Return [X, Y] of the center of cell containing provided text 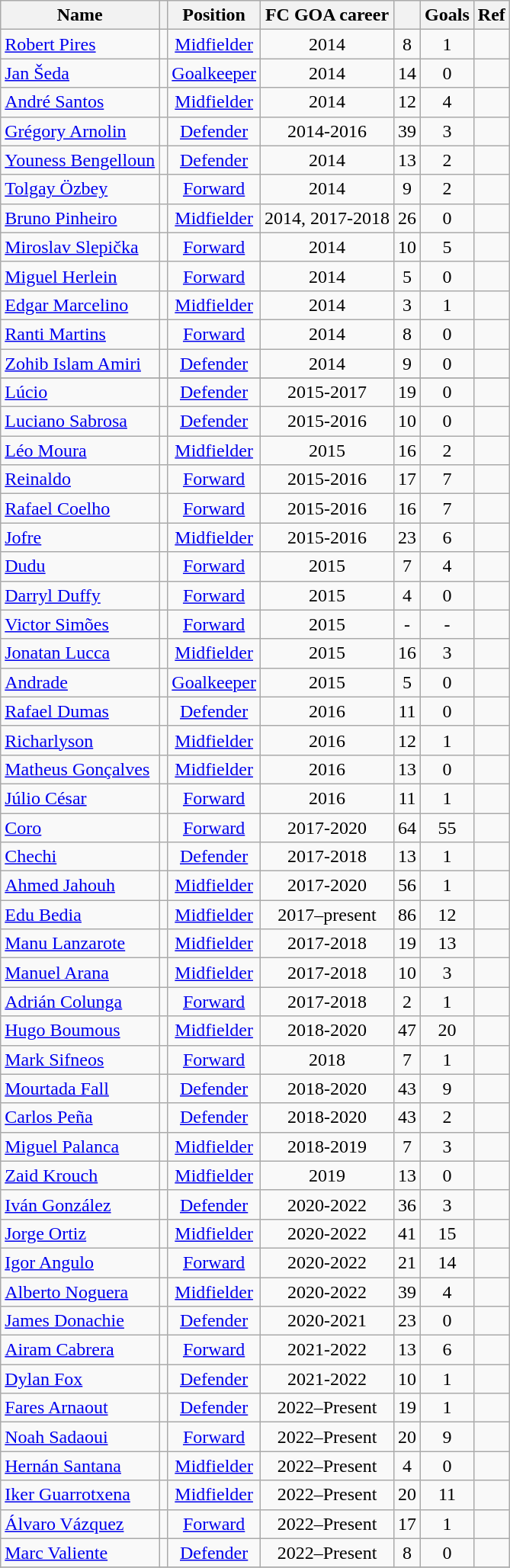
86 [407, 915]
Manuel Arana [80, 973]
Name [80, 15]
Position [214, 15]
Iker Guarrotxena [80, 1495]
André Santos [80, 102]
Chechi [80, 857]
Grégory Arnolin [80, 131]
Jan Šeda [80, 73]
2014-2016 [326, 131]
Lúcio [80, 393]
Rafael Coelho [80, 508]
Léo Moura [80, 451]
Mark Sifneos [80, 1060]
Alberto Noguera [80, 1292]
21 [407, 1262]
Álvaro Vázquez [80, 1524]
55 [447, 827]
2018 [326, 1060]
Edu Bedia [80, 915]
15 [447, 1233]
Andrade [80, 682]
Noah Sadaoui [80, 1437]
Robert Pires [80, 44]
Matheus Gonçalves [80, 769]
41 [407, 1233]
2020-2021 [326, 1321]
Jorge Ortiz [80, 1233]
26 [407, 218]
2015-2017 [326, 393]
Adrián Colunga [80, 1002]
Ref [491, 15]
Rafael Dumas [80, 711]
56 [407, 886]
Miguel Herlein [80, 276]
Edgar Marcelino [80, 305]
Bruno Pinheiro [80, 218]
Coro [80, 827]
2018-2019 [326, 1146]
Jofre [80, 537]
Reinaldo [80, 479]
Júlio César [80, 798]
Richarlyson [80, 740]
Victor Simões [80, 624]
Zaid Krouch [80, 1175]
Igor Angulo [80, 1262]
Hernán Santana [80, 1466]
47 [407, 1031]
Fares Arnaout [80, 1408]
Luciano Sabrosa [80, 422]
2017–present [326, 915]
Dylan Fox [80, 1379]
Tolgay Özbey [80, 189]
Zohib Islam Amiri [80, 364]
Jonatan Lucca [80, 653]
James Donachie [80, 1321]
64 [407, 827]
Airam Cabrera [80, 1350]
2019 [326, 1175]
2014, 2017-2018 [326, 218]
Miguel Palanca [80, 1146]
Dudu [80, 566]
Darryl Duffy [80, 595]
Youness Bengelloun [80, 160]
Ahmed Jahouh [80, 886]
Marc Valiente [80, 1553]
Manu Lanzarote [80, 944]
FC GOA career [326, 15]
36 [407, 1204]
Carlos Peña [80, 1117]
Hugo Boumous [80, 1031]
Mourtada Fall [80, 1089]
Miroslav Slepička [80, 247]
Ranti Martins [80, 334]
Iván González [80, 1204]
Goals [447, 15]
